Return (x, y) of the center of cell containing provided text 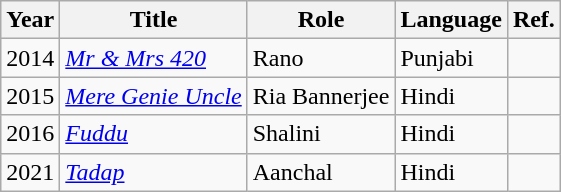
Aanchal (321, 172)
Title (154, 20)
Tadap (154, 172)
Fuddu (154, 134)
Mere Genie Uncle (154, 96)
2015 (30, 96)
Role (321, 20)
Ria Bannerjee (321, 96)
2014 (30, 58)
Language (451, 20)
2021 (30, 172)
Year (30, 20)
Mr & Mrs 420 (154, 58)
Shalini (321, 134)
Ref. (534, 20)
2016 (30, 134)
Punjabi (451, 58)
Rano (321, 58)
